Detect which cell encompasses the target text, then output its [X, Y] center coordinate. 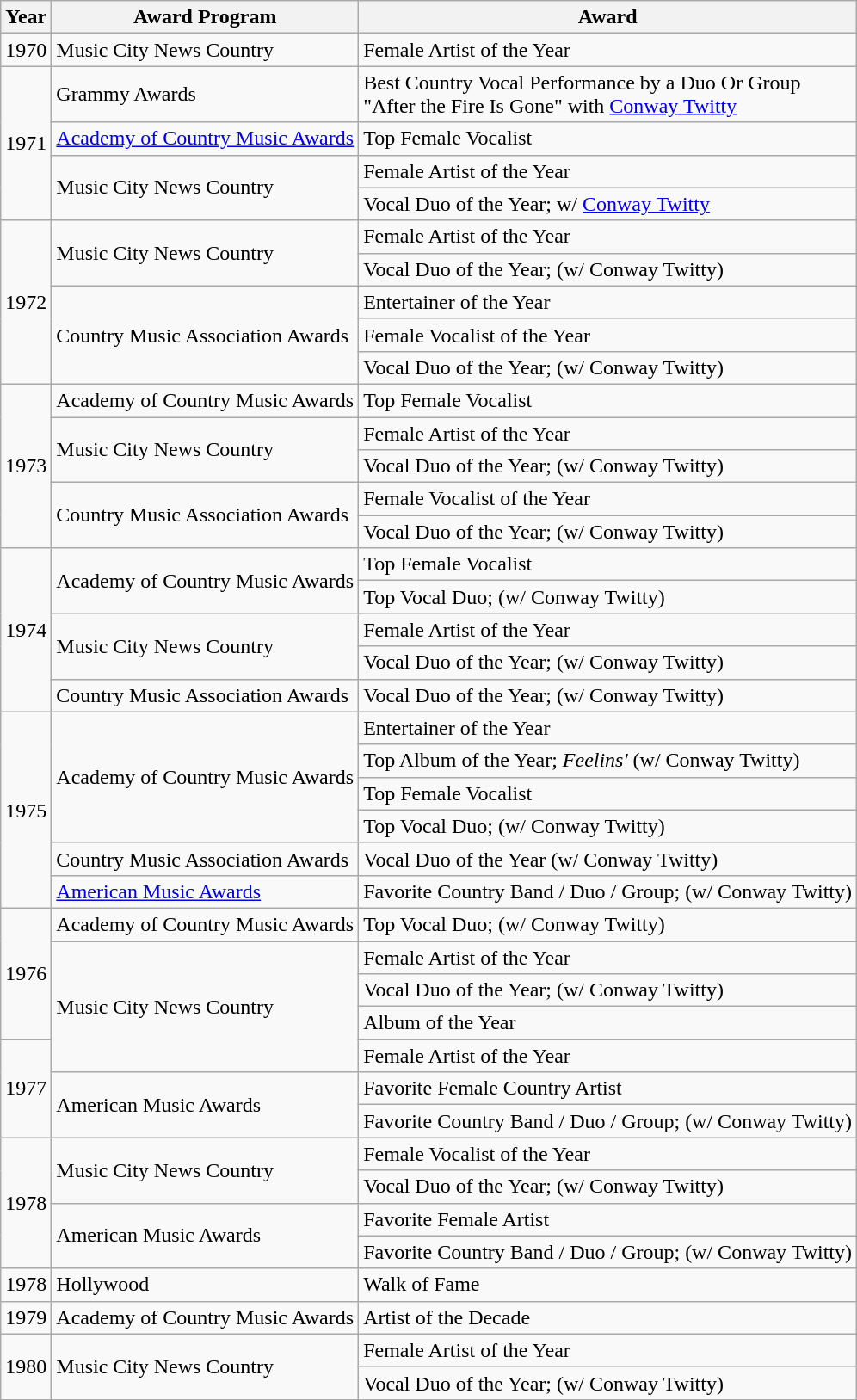
1975 [26, 810]
Top Album of the Year; Feelins' (w/ Conway Twitty) [607, 761]
Best Country Vocal Performance by a Duo Or Group"After the Fire Is Gone" with Conway Twitty [607, 95]
1979 [26, 1317]
Favorite Female Artist [607, 1219]
1972 [26, 302]
1980 [26, 1366]
Award Program [205, 17]
Grammy Awards [205, 95]
1974 [26, 630]
Year [26, 17]
Album of the Year [607, 1023]
Walk of Fame [607, 1285]
Hollywood [205, 1285]
Artist of the Decade [607, 1317]
1970 [26, 50]
1977 [26, 1089]
Favorite Female Country Artist [607, 1089]
1973 [26, 466]
Award [607, 17]
Vocal Duo of the Year; w/ Conway Twitty [607, 204]
Vocal Duo of the Year (w/ Conway Twitty) [607, 859]
1976 [26, 973]
1971 [26, 143]
